Extract the (X, Y) coordinate from the center of the cell holding the provided text.  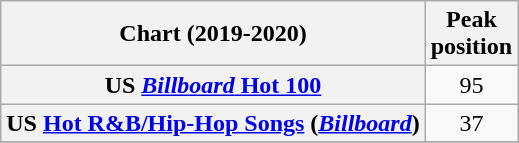
US Billboard Hot 100 (213, 85)
37 (471, 123)
Chart (2019-2020) (213, 34)
95 (471, 85)
US Hot R&B/Hip-Hop Songs (Billboard) (213, 123)
Peakposition (471, 34)
